Detect which cell encompasses the target text, then output its [X, Y] center coordinate. 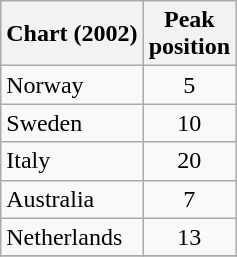
Sweden [72, 123]
Norway [72, 85]
Chart (2002) [72, 34]
10 [189, 123]
Netherlands [72, 237]
Italy [72, 161]
5 [189, 85]
Peakposition [189, 34]
13 [189, 237]
7 [189, 199]
Australia [72, 199]
20 [189, 161]
